Capture the cell that displays the provided text and extract its [x, y] central coordinate. 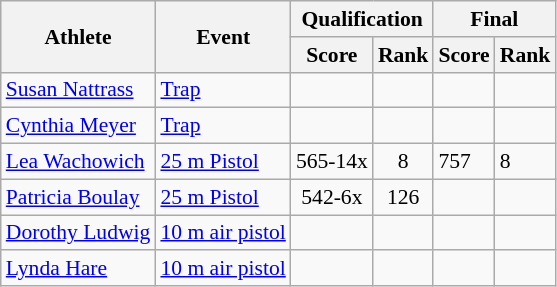
Lynda Hare [78, 269]
126 [404, 197]
Lea Wachowich [78, 162]
Athlete [78, 36]
Event [222, 36]
565-14x [332, 162]
542-6x [332, 197]
Final [494, 19]
Susan Nattrass [78, 90]
Cynthia Meyer [78, 126]
Qualification [362, 19]
Patricia Boulay [78, 197]
Dorothy Ludwig [78, 233]
757 [464, 162]
